Determine the (x, y) coordinate at the center of the cell enclosing the given text.  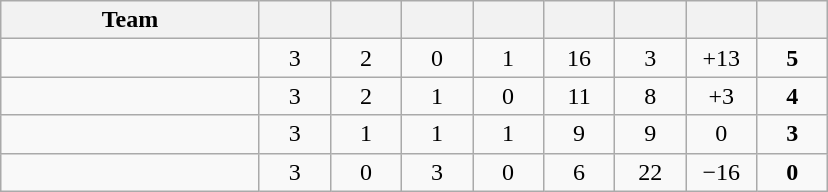
8 (650, 96)
Team (130, 20)
−16 (722, 172)
+3 (722, 96)
11 (580, 96)
22 (650, 172)
16 (580, 58)
4 (792, 96)
+13 (722, 58)
6 (580, 172)
5 (792, 58)
